Identify which cell holds the provided text, then report its [X, Y] central coordinate. 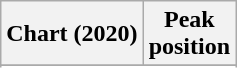
Chart (2020) [72, 34]
Peakposition [189, 34]
